Capture the cell that displays the provided text and extract its [x, y] central coordinate. 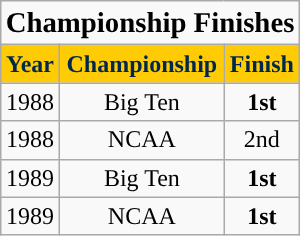
Year [30, 64]
Finish [262, 64]
Championship Finishes [150, 23]
2nd [262, 140]
Championship [142, 64]
